Identify which cell holds the provided text, then report its [X, Y] central coordinate. 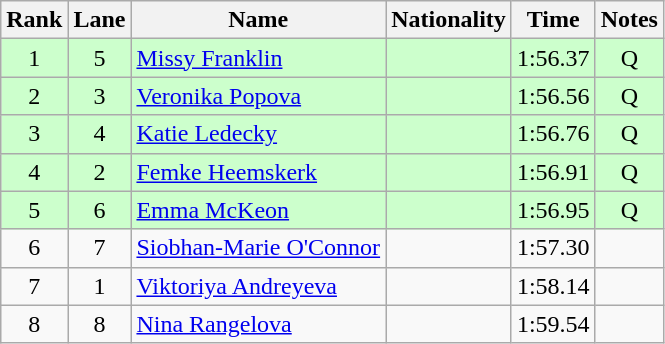
Lane [100, 20]
Siobhan-Marie O'Connor [258, 248]
Emma McKeon [258, 210]
Nina Rangelova [258, 324]
Veronika Popova [258, 96]
1:56.76 [553, 134]
Nationality [449, 20]
Katie Ledecky [258, 134]
1:59.54 [553, 324]
1:56.56 [553, 96]
1:57.30 [553, 248]
1:58.14 [553, 286]
Name [258, 20]
Time [553, 20]
Notes [629, 20]
Viktoriya Andreyeva [258, 286]
1:56.37 [553, 58]
Missy Franklin [258, 58]
Femke Heemskerk [258, 172]
Rank [34, 20]
1:56.91 [553, 172]
1:56.95 [553, 210]
